Determine the (x, y) coordinate at the center of the cell enclosing the given text.  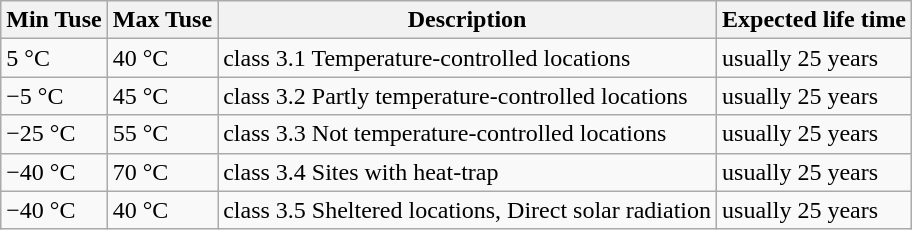
class 3.3 Not temperature-controlled locations (468, 134)
class 3.1 Temperature-controlled locations (468, 58)
class 3.4 Sites with heat-trap (468, 172)
class 3.2 Partly temperature-controlled locations (468, 96)
70 °C (162, 172)
5 °C (54, 58)
45 °C (162, 96)
Description (468, 20)
Min Tuse (54, 20)
Expected life time (814, 20)
55 °C (162, 134)
−5 °C (54, 96)
class 3.5 Sheltered locations, Direct solar radiation (468, 210)
Max Tuse (162, 20)
−25 °C (54, 134)
